Determine the (x, y) coordinate at the center of the cell enclosing the given text.  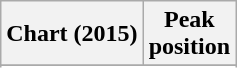
Chart (2015) (72, 34)
Peakposition (189, 34)
